Locate the cell with the specified text and output its [x, y] center coordinate. 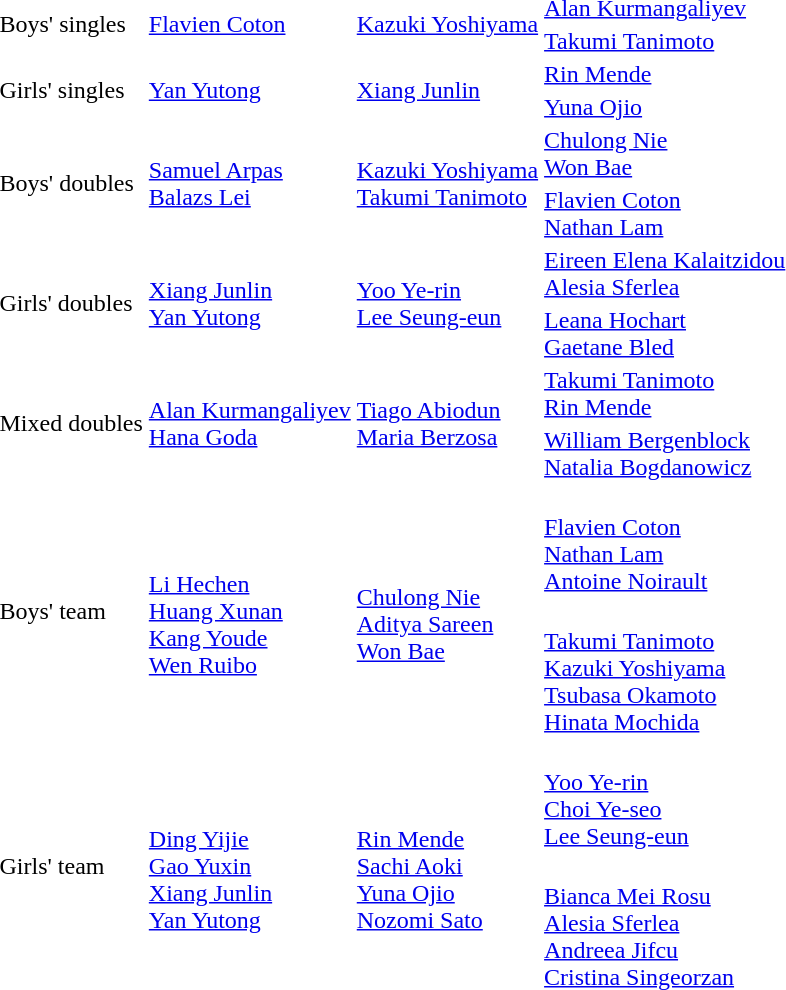
Yan Yutong [250, 90]
Tiago Abiodun Maria Berzosa [447, 424]
Chulong NieAditya SareenWon Bae [447, 611]
Xiang Junlin Yan Yutong [250, 304]
Alan Kurmangaliyev Hana Goda [250, 424]
Samuel Arpas Balazs Lei [250, 184]
Kazuki Yoshiyama Takumi Tanimoto [447, 184]
Li HechenHuang XunanKang YoudeWen Ruibo [250, 611]
Xiang Junlin [447, 90]
Yoo Ye-rin Lee Seung-eun [447, 304]
